Return [x, y] of the center of cell containing provided text 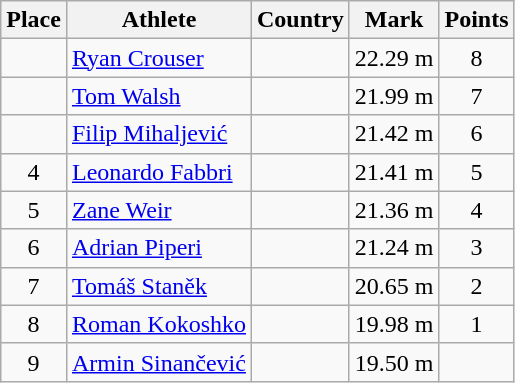
Country [301, 20]
Armin Sinančević [158, 362]
20.65 m [394, 286]
21.41 m [394, 172]
Mark [394, 20]
3 [476, 248]
21.24 m [394, 248]
Leonardo Fabbri [158, 172]
Adrian Piperi [158, 248]
1 [476, 324]
Tom Walsh [158, 96]
2 [476, 286]
Tomáš Staněk [158, 286]
Filip Mihaljević [158, 134]
19.98 m [394, 324]
22.29 m [394, 58]
Points [476, 20]
Ryan Crouser [158, 58]
Place [34, 20]
19.50 m [394, 362]
21.99 m [394, 96]
Roman Kokoshko [158, 324]
Athlete [158, 20]
21.42 m [394, 134]
Zane Weir [158, 210]
9 [34, 362]
21.36 m [394, 210]
